Return (X, Y) of the center of cell containing provided text 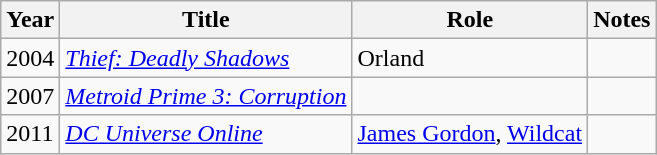
Role (470, 20)
2004 (30, 58)
2011 (30, 134)
Title (206, 20)
Thief: Deadly Shadows (206, 58)
2007 (30, 96)
James Gordon, Wildcat (470, 134)
DC Universe Online (206, 134)
Orland (470, 58)
Metroid Prime 3: Corruption (206, 96)
Year (30, 20)
Notes (622, 20)
